Output the (X, Y) coordinate of the center of the cell containing the given text.  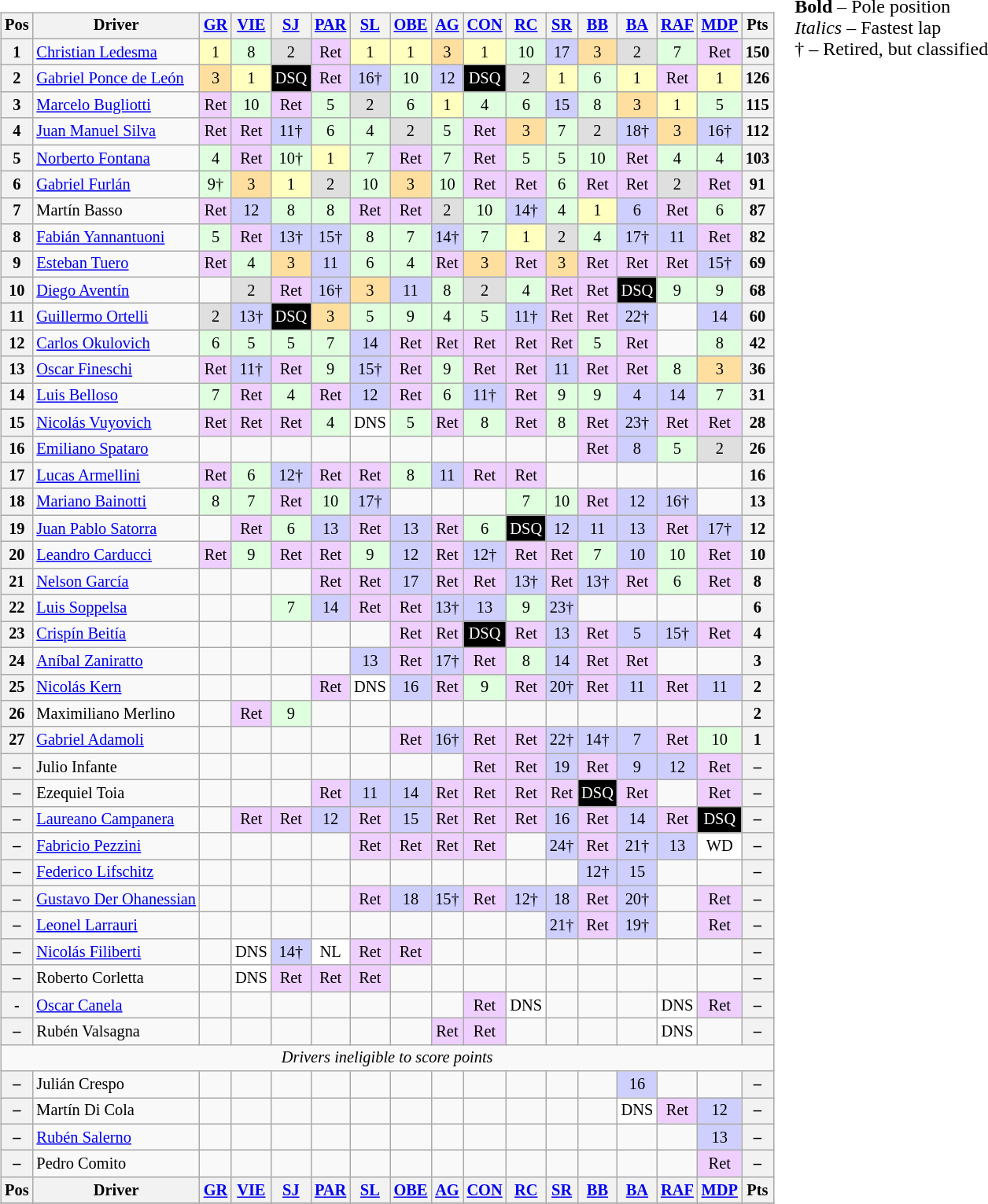
Nicolás Kern (116, 687)
10† (291, 158)
Nelson García (116, 581)
Esteban Tuero (116, 264)
NL (330, 952)
Nicolás Vuyovich (116, 422)
Luis Soppelsa (116, 608)
Leonel Larrauri (116, 926)
Lucas Armellini (116, 476)
24 (17, 661)
115 (758, 105)
24† (562, 846)
Oscar Canela (116, 1005)
25 (17, 687)
42 (758, 344)
WD (720, 846)
Martín Di Cola (116, 1111)
103 (758, 158)
Ezequiel Toia (116, 793)
Maximiliano Merlino (116, 714)
Mariano Bainotti (116, 502)
Juan Pablo Satorra (116, 528)
Norberto Fontana (116, 158)
69 (758, 264)
22 (17, 608)
20 (17, 555)
Oscar Fineschi (116, 370)
Emiliano Spataro (116, 449)
Crispín Beitía (116, 635)
18† (637, 131)
Diego Aventín (116, 290)
Christian Ledesma (116, 52)
150 (758, 52)
Aníbal Zaniratto (116, 661)
Carlos Okulovich (116, 344)
Nicolás Filiberti (116, 952)
Luis Belloso (116, 396)
27 (17, 740)
36 (758, 370)
Fabián Yannantuoni (116, 237)
91 (758, 185)
Martín Basso (116, 211)
Gabriel Furlán (116, 185)
Gabriel Ponce de León (116, 79)
Guillermo Ortelli (116, 317)
126 (758, 79)
87 (758, 211)
Rubén Valsagna (116, 1032)
Marcelo Bugliotti (116, 105)
82 (758, 237)
Roberto Corletta (116, 978)
28 (758, 422)
9† (216, 185)
60 (758, 317)
Juan Manuel Silva (116, 131)
Rubén Salerno (116, 1137)
Drivers ineligible to score points (387, 1058)
23 (17, 635)
Gabriel Adamoli (116, 740)
68 (758, 290)
Julián Crespo (116, 1084)
Federico Lifschitz (116, 873)
Fabricio Pezzini (116, 846)
Laureano Campanera (116, 819)
Pedro Comito (116, 1164)
Leandro Carducci (116, 555)
19† (637, 926)
- (17, 1005)
Julio Infante (116, 767)
112 (758, 131)
Gustavo Der Ohanessian (116, 899)
21 (17, 581)
31 (758, 396)
